Locate the cell with the specified text and output its [X, Y] center coordinate. 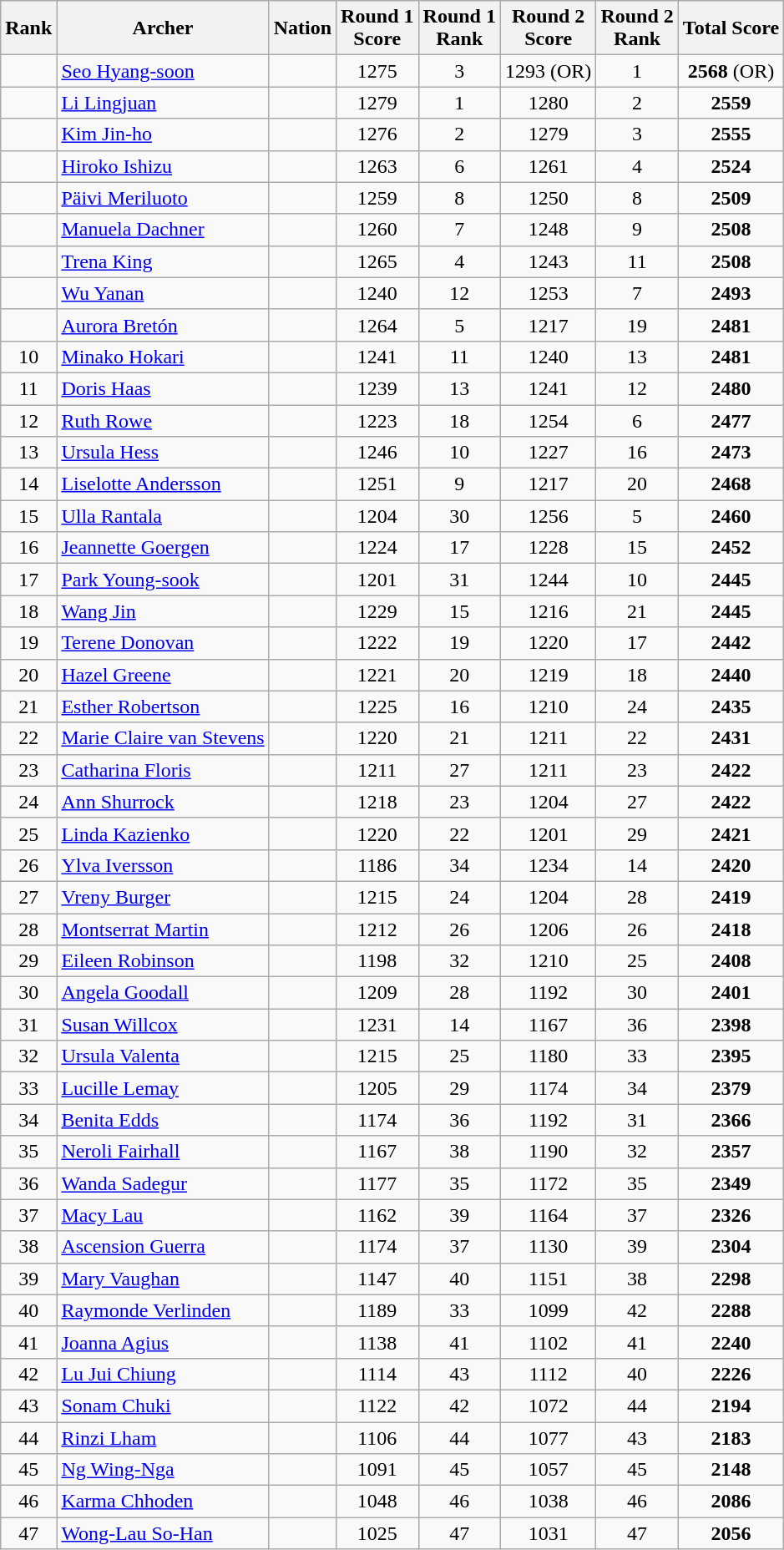
2418 [731, 929]
2326 [731, 1215]
Minako Hokari [163, 357]
Montserrat Martin [163, 929]
1239 [377, 388]
1275 [377, 71]
1263 [377, 166]
1243 [548, 261]
Benita Edds [163, 1120]
2298 [731, 1279]
1189 [377, 1310]
2194 [731, 1406]
2366 [731, 1120]
Marie Claire van Stevens [163, 738]
1048 [377, 1502]
2509 [731, 198]
2398 [731, 1025]
Wanda Sadegur [163, 1183]
Joanna Agius [163, 1342]
Total Score [731, 28]
Trena King [163, 261]
1293 (OR) [548, 71]
1253 [548, 293]
1190 [548, 1152]
Mary Vaughan [163, 1279]
1025 [377, 1533]
Park Young-sook [163, 580]
2183 [731, 1437]
2493 [731, 293]
1122 [377, 1406]
Wu Yanan [163, 293]
1265 [377, 261]
1209 [377, 993]
1138 [377, 1342]
2304 [731, 1247]
Vreny Burger [163, 897]
1260 [377, 230]
1147 [377, 1279]
1077 [548, 1437]
2480 [731, 388]
1229 [377, 611]
2288 [731, 1310]
2419 [731, 897]
2431 [731, 738]
2559 [731, 103]
2440 [731, 675]
1186 [377, 865]
1091 [377, 1470]
1246 [377, 453]
1112 [548, 1374]
1206 [548, 929]
Aurora Bretón [163, 325]
1218 [377, 802]
Hiroko Ishizu [163, 166]
1031 [548, 1533]
2435 [731, 707]
2477 [731, 420]
1180 [548, 1056]
2379 [731, 1088]
1106 [377, 1437]
1151 [548, 1279]
Lucille Lemay [163, 1088]
1223 [377, 420]
Neroli Fairhall [163, 1152]
Angela Goodall [163, 993]
1102 [548, 1342]
1216 [548, 611]
1212 [377, 929]
Esther Robertson [163, 707]
Wong-Lau So-Han [163, 1533]
2524 [731, 166]
Ursula Valenta [163, 1056]
2452 [731, 548]
1250 [548, 198]
1248 [548, 230]
Nation [302, 28]
1099 [548, 1310]
Manuela Dachner [163, 230]
1224 [377, 548]
Archer [163, 28]
1038 [548, 1502]
Rank [28, 28]
1251 [377, 484]
1162 [377, 1215]
Round 2 Score [548, 28]
2240 [731, 1342]
Sonam Chuki [163, 1406]
1234 [548, 865]
Round 1 Score [377, 28]
1177 [377, 1183]
1221 [377, 675]
Round 2 Rank [637, 28]
Linda Kazienko [163, 833]
2226 [731, 1374]
1264 [377, 325]
1057 [548, 1470]
Ruth Rowe [163, 420]
2442 [731, 643]
2460 [731, 516]
2468 [731, 484]
2473 [731, 453]
2401 [731, 993]
Kim Jin-ho [163, 134]
1261 [548, 166]
2408 [731, 961]
2349 [731, 1183]
Ng Wing-Nga [163, 1470]
Round 1 Rank [459, 28]
2086 [731, 1502]
2421 [731, 833]
1164 [548, 1215]
Ann Shurrock [163, 802]
Terene Donovan [163, 643]
Liselotte Andersson [163, 484]
Eileen Robinson [163, 961]
1276 [377, 134]
Karma Chhoden [163, 1502]
1172 [548, 1183]
1280 [548, 103]
1130 [548, 1247]
1219 [548, 675]
Ulla Rantala [163, 516]
Ursula Hess [163, 453]
Doris Haas [163, 388]
Susan Willcox [163, 1025]
Rinzi Lham [163, 1437]
Ascension Guerra [163, 1247]
1256 [548, 516]
2555 [731, 134]
Jeannette Goergen [163, 548]
Päivi Meriluoto [163, 198]
1222 [377, 643]
2056 [731, 1533]
2357 [731, 1152]
1225 [377, 707]
1227 [548, 453]
1198 [377, 961]
2420 [731, 865]
1114 [377, 1374]
2148 [731, 1470]
2568 (OR) [731, 71]
Wang Jin [163, 611]
1244 [548, 580]
Macy Lau [163, 1215]
1072 [548, 1406]
Lu Jui Chiung [163, 1374]
1254 [548, 420]
Li Lingjuan [163, 103]
1259 [377, 198]
Ylva Iversson [163, 865]
1231 [377, 1025]
Seo Hyang-soon [163, 71]
1228 [548, 548]
Catharina Floris [163, 770]
1205 [377, 1088]
Hazel Greene [163, 675]
Raymonde Verlinden [163, 1310]
2395 [731, 1056]
